Return the (X, Y) coordinate for the center point of the cell that contains the specified text.  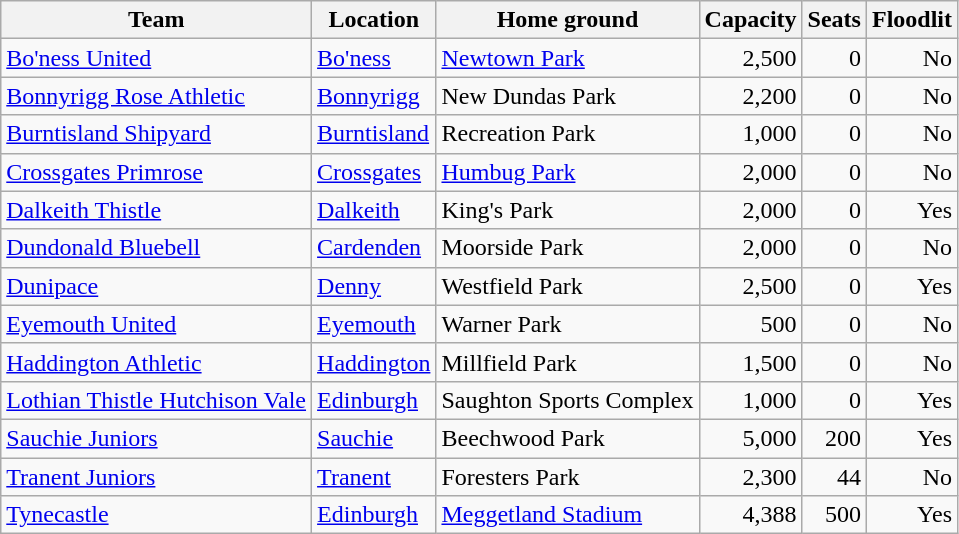
Foresters Park (568, 477)
Lothian Thistle Hutchison Vale (156, 400)
Location (374, 20)
Dundonald Bluebell (156, 248)
Humbug Park (568, 172)
Westfield Park (568, 286)
1,500 (750, 362)
Dalkeith Thistle (156, 210)
Haddington Athletic (156, 362)
Newtown Park (568, 58)
Crossgates Primrose (156, 172)
Saughton Sports Complex (568, 400)
Haddington (374, 362)
Sauchie (374, 438)
Sauchie Juniors (156, 438)
4,388 (750, 515)
2,300 (750, 477)
Burntisland Shipyard (156, 134)
Tranent Juniors (156, 477)
Bonnyrigg (374, 96)
Cardenden (374, 248)
Burntisland (374, 134)
Millfield Park (568, 362)
200 (834, 438)
Tynecastle (156, 515)
Capacity (750, 20)
Floodlit (912, 20)
Crossgates (374, 172)
New Dundas Park (568, 96)
Meggetland Stadium (568, 515)
Team (156, 20)
Beechwood Park (568, 438)
Eyemouth United (156, 324)
5,000 (750, 438)
King's Park (568, 210)
Bo'ness United (156, 58)
Dunipace (156, 286)
Warner Park (568, 324)
Dalkeith (374, 210)
Seats (834, 20)
Bonnyrigg Rose Athletic (156, 96)
44 (834, 477)
Eyemouth (374, 324)
Moorside Park (568, 248)
2,200 (750, 96)
Tranent (374, 477)
Home ground (568, 20)
Denny (374, 286)
Bo'ness (374, 58)
Recreation Park (568, 134)
